Locate the cell with the specified text and output its (X, Y) center coordinate. 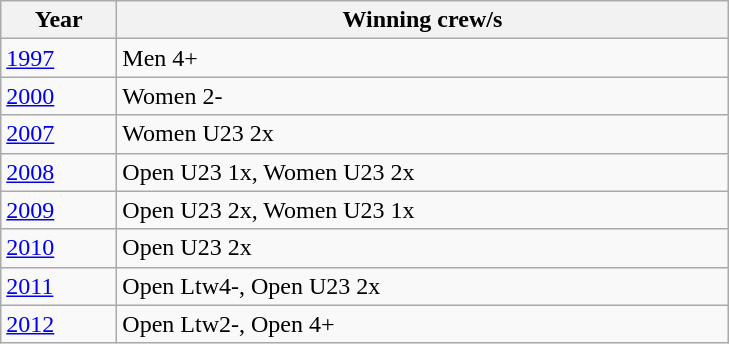
2012 (59, 324)
Women U23 2x (422, 134)
2010 (59, 248)
Open Ltw4-, Open U23 2x (422, 286)
Men 4+ (422, 58)
Open U23 2x (422, 248)
Open U23 1x, Women U23 2x (422, 172)
2011 (59, 286)
2009 (59, 210)
Winning crew/s (422, 20)
Open Ltw2-, Open 4+ (422, 324)
1997 (59, 58)
Year (59, 20)
2008 (59, 172)
Open U23 2x, Women U23 1x (422, 210)
Women 2- (422, 96)
2000 (59, 96)
2007 (59, 134)
